From the cell containing the given text, extract its center point as (X, Y) coordinate. 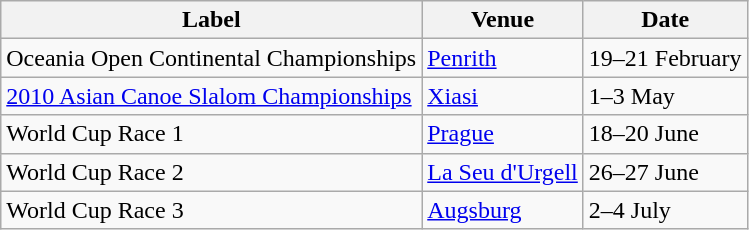
Oceania Open Continental Championships (212, 58)
18–20 June (665, 134)
Label (212, 20)
World Cup Race 1 (212, 134)
World Cup Race 3 (212, 210)
Date (665, 20)
Augsburg (503, 210)
2010 Asian Canoe Slalom Championships (212, 96)
19–21 February (665, 58)
1–3 May (665, 96)
2–4 July (665, 210)
Venue (503, 20)
Penrith (503, 58)
La Seu d'Urgell (503, 172)
26–27 June (665, 172)
Xiasi (503, 96)
World Cup Race 2 (212, 172)
Prague (503, 134)
